Extract the [x, y] coordinate from the center of the cell holding the provided text.  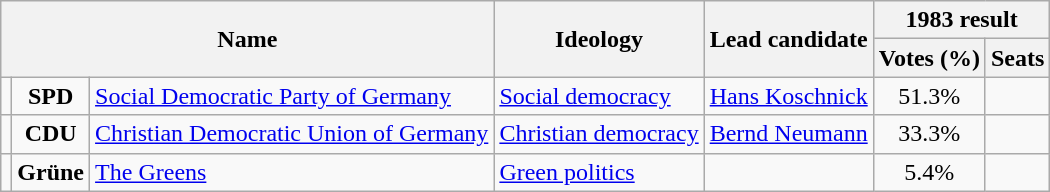
Seats [1017, 58]
Christian Democratic Union of Germany [292, 134]
33.3% [929, 134]
Green politics [599, 172]
Christian democracy [599, 134]
Hans Koschnick [788, 96]
The Greens [292, 172]
5.4% [929, 172]
Name [248, 39]
Grüne [51, 172]
1983 result [962, 20]
SPD [51, 96]
CDU [51, 134]
Bernd Neumann [788, 134]
Votes (%) [929, 58]
Social Democratic Party of Germany [292, 96]
51.3% [929, 96]
Social democracy [599, 96]
Lead candidate [788, 39]
Ideology [599, 39]
